Capture the cell that displays the provided text and extract its (X, Y) central coordinate. 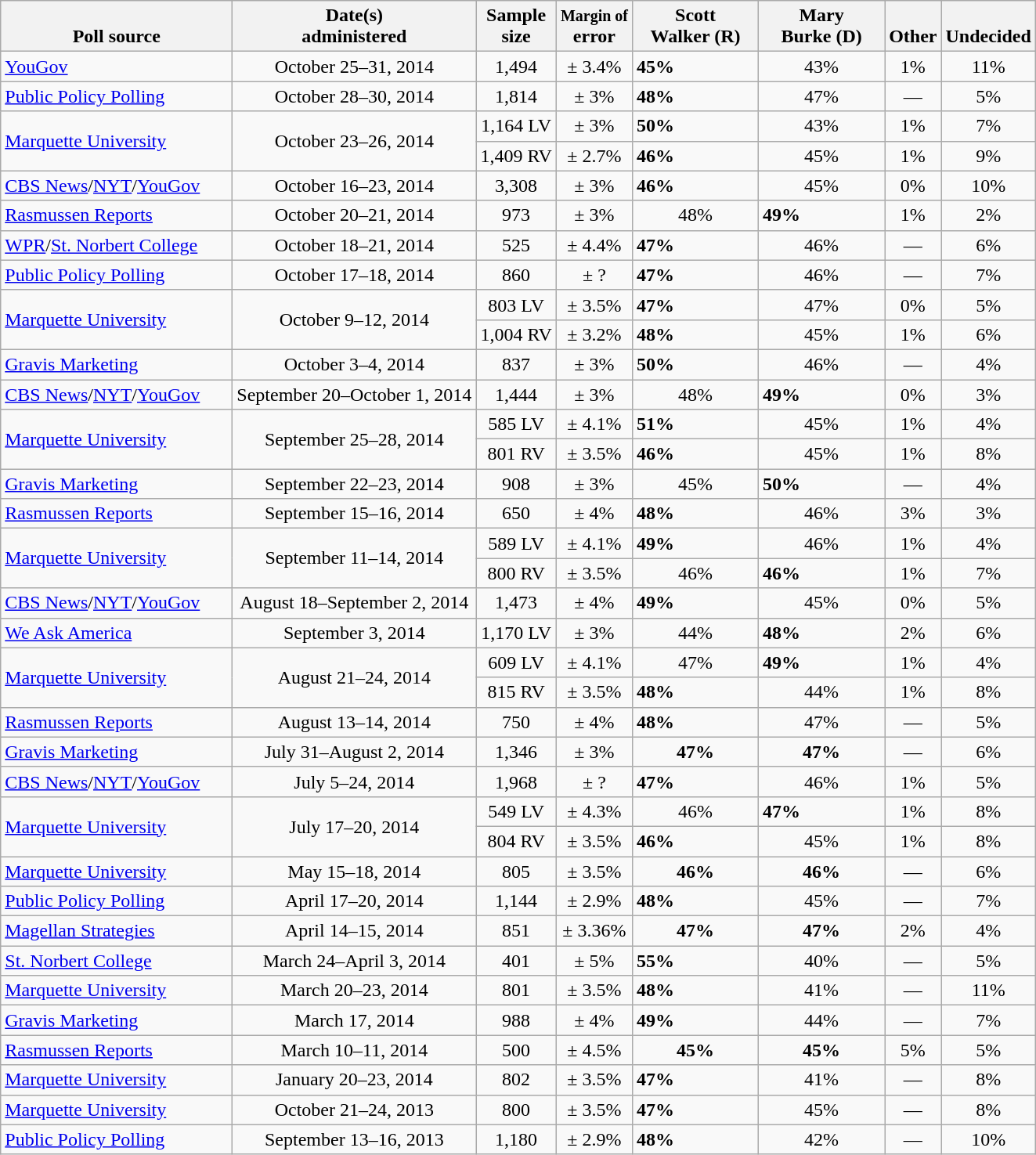
Undecided (988, 27)
± 3.2% (594, 334)
August 21–24, 2014 (354, 677)
55% (695, 961)
1,494 (516, 67)
± 2.7% (594, 156)
837 (516, 364)
± 4.3% (594, 811)
September 25–28, 2014 (354, 439)
October 28–30, 2014 (354, 96)
October 3–4, 2014 (354, 364)
MaryBurke (D) (822, 27)
WPR/St. Norbert College (117, 245)
802 (516, 1080)
± 5% (594, 961)
973 (516, 215)
October 18–21, 2014 (354, 245)
± 3.36% (594, 931)
525 (516, 245)
589 LV (516, 543)
April 14–15, 2014 (354, 931)
October 23–26, 2014 (354, 141)
September 20–October 1, 2014 (354, 394)
October 25–31, 2014 (354, 67)
1,170 LV (516, 633)
September 22–23, 2014 (354, 484)
March 24–April 3, 2014 (354, 961)
March 20–23, 2014 (354, 991)
42% (822, 1139)
St. Norbert College (117, 961)
We Ask America (117, 633)
1,814 (516, 96)
650 (516, 514)
April 17–20, 2014 (354, 901)
801 (516, 991)
September 11–14, 2014 (354, 558)
988 (516, 1020)
YouGov (117, 67)
500 (516, 1050)
549 LV (516, 811)
1,444 (516, 394)
1,968 (516, 781)
9% (988, 156)
July 5–24, 2014 (354, 781)
1,346 (516, 752)
± 4.5% (594, 1050)
851 (516, 931)
40% (822, 961)
401 (516, 961)
October 9–12, 2014 (354, 319)
815 RV (516, 692)
803 LV (516, 305)
860 (516, 275)
Other (913, 27)
800 (516, 1110)
October 21–24, 2013 (354, 1110)
585 LV (516, 424)
± 3.4% (594, 67)
609 LV (516, 662)
July 31–August 2, 2014 (354, 752)
August 18–September 2, 2014 (354, 603)
September 15–16, 2014 (354, 514)
1,180 (516, 1139)
October 20–21, 2014 (354, 215)
± 4.4% (594, 245)
October 17–18, 2014 (354, 275)
ScottWalker (R) (695, 27)
Date(s)administered (354, 27)
1,164 LV (516, 126)
801 RV (516, 454)
750 (516, 722)
908 (516, 484)
1,473 (516, 603)
Samplesize (516, 27)
3,308 (516, 186)
1,004 RV (516, 334)
805 (516, 872)
August 13–14, 2014 (354, 722)
804 RV (516, 841)
September 13–16, 2013 (354, 1139)
800 RV (516, 573)
September 3, 2014 (354, 633)
July 17–20, 2014 (354, 826)
March 10–11, 2014 (354, 1050)
Poll source (117, 27)
October 16–23, 2014 (354, 186)
May 15–18, 2014 (354, 872)
Magellan Strategies (117, 931)
51% (695, 424)
January 20–23, 2014 (354, 1080)
1,409 RV (516, 156)
Margin oferror (594, 27)
March 17, 2014 (354, 1020)
1,144 (516, 901)
